Capture the cell that displays the provided text and extract its [X, Y] central coordinate. 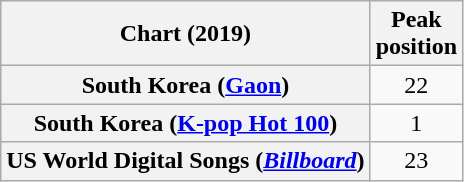
Chart (2019) [186, 34]
23 [416, 161]
South Korea (K-pop Hot 100) [186, 123]
US World Digital Songs (Billboard) [186, 161]
1 [416, 123]
22 [416, 85]
Peakposition [416, 34]
South Korea (Gaon) [186, 85]
